Scan for the cell matching the given text and deliver its (X, Y) coordinate at center. 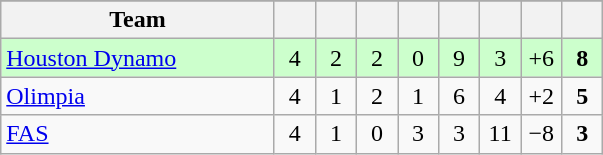
Houston Dynamo (138, 58)
6 (460, 96)
−8 (542, 134)
Team (138, 20)
FAS (138, 134)
+2 (542, 96)
8 (582, 58)
+6 (542, 58)
9 (460, 58)
11 (500, 134)
Olimpia (138, 96)
5 (582, 96)
